Extract the [X, Y] coordinate from the center of the cell holding the provided text.  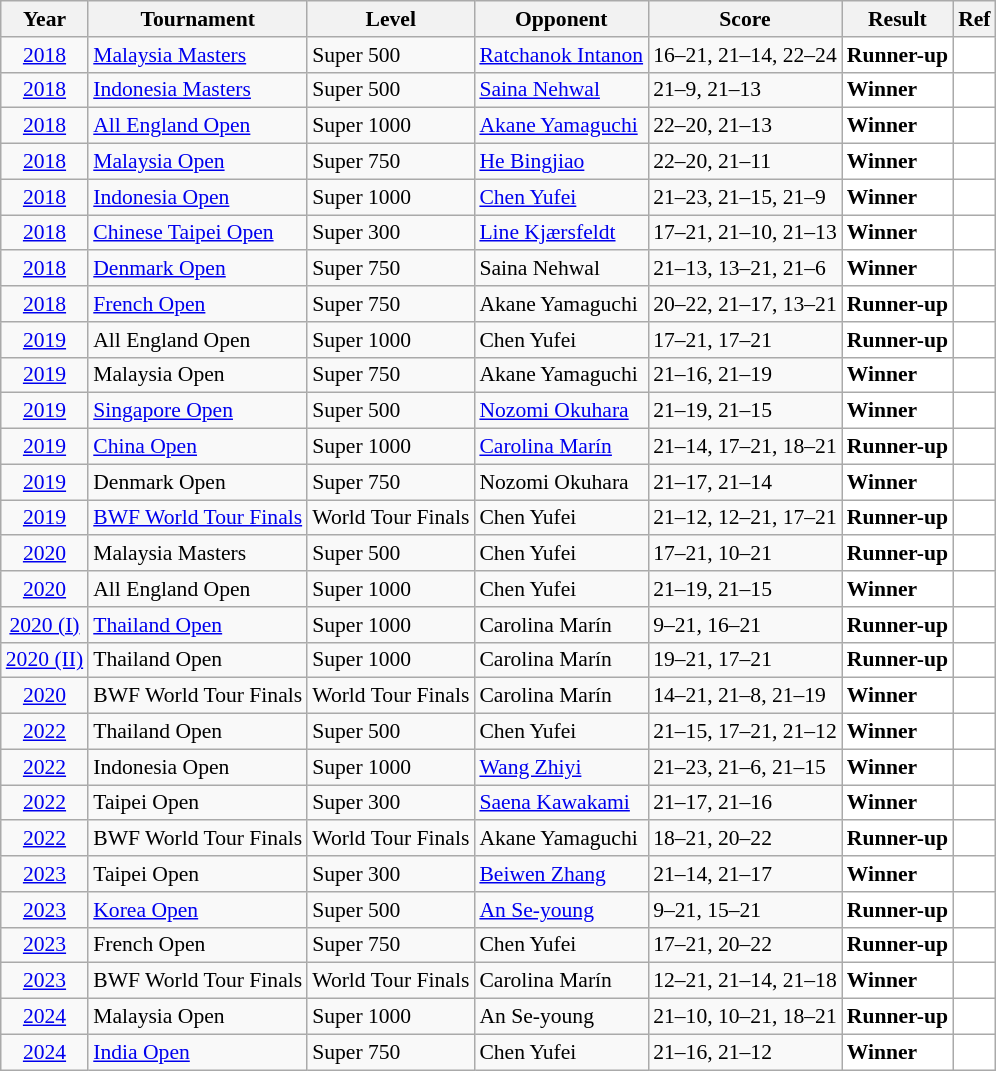
Korea Open [198, 910]
21–17, 21–14 [745, 482]
Saena Kawakami [561, 803]
21–12, 12–21, 17–21 [745, 518]
18–21, 20–22 [745, 839]
Singapore Open [198, 411]
20–22, 21–17, 13–21 [745, 304]
17–21, 17–21 [745, 340]
Result [898, 19]
Score [745, 19]
21–23, 21–15, 21–9 [745, 197]
17–21, 10–21 [745, 554]
14–21, 21–8, 21–19 [745, 696]
21–17, 21–16 [745, 803]
Level [390, 19]
Beiwen Zhang [561, 874]
21–13, 13–21, 21–6 [745, 269]
17–21, 21–10, 21–13 [745, 233]
21–23, 21–6, 21–15 [745, 767]
19–21, 17–21 [745, 660]
21–9, 21–13 [745, 90]
Chinese Taipei Open [198, 233]
Tournament [198, 19]
China Open [198, 447]
12–21, 21–14, 21–18 [745, 981]
Line Kjærsfeldt [561, 233]
Ratchanok Intanon [561, 55]
21–16, 21–12 [745, 1052]
India Open [198, 1052]
16–21, 21–14, 22–24 [745, 55]
9–21, 15–21 [745, 910]
21–10, 10–21, 18–21 [745, 1017]
9–21, 16–21 [745, 625]
22–20, 21–11 [745, 162]
21–14, 17–21, 18–21 [745, 447]
He Bingjiao [561, 162]
Opponent [561, 19]
21–14, 21–17 [745, 874]
2020 (I) [44, 625]
17–21, 20–22 [745, 945]
22–20, 21–13 [745, 126]
Year [44, 19]
Indonesia Masters [198, 90]
Ref [974, 19]
2020 (II) [44, 660]
21–16, 21–19 [745, 375]
Wang Zhiyi [561, 767]
21–15, 17–21, 21–12 [745, 732]
